From the cell containing the given text, extract its center point as [x, y] coordinate. 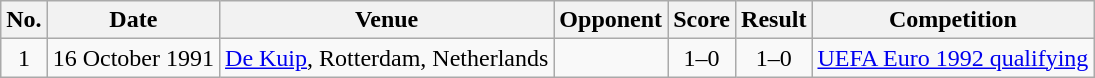
Result [774, 20]
Venue [387, 20]
Competition [953, 20]
De Kuip, Rotterdam, Netherlands [387, 58]
No. [24, 20]
1 [24, 58]
Opponent [611, 20]
16 October 1991 [133, 58]
UEFA Euro 1992 qualifying [953, 58]
Date [133, 20]
Score [702, 20]
